Determine the (X, Y) coordinate at the center of the cell enclosing the given text.  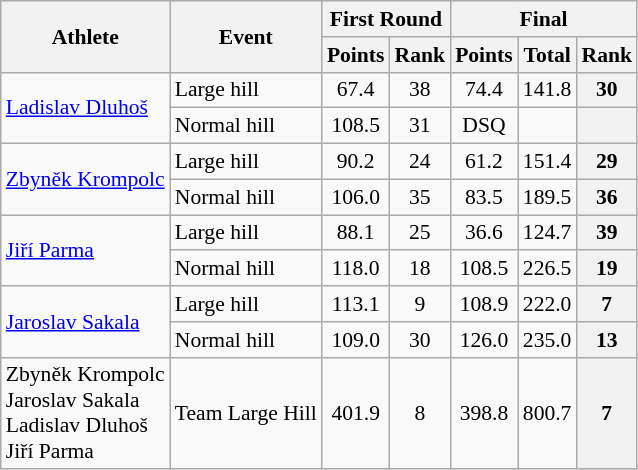
38 (420, 90)
18 (420, 269)
13 (606, 340)
83.5 (484, 197)
Jaroslav Sakala (86, 322)
108.9 (484, 304)
88.1 (356, 233)
DSQ (484, 126)
9 (420, 304)
401.9 (356, 413)
39 (606, 233)
124.7 (548, 233)
Total (548, 55)
36.6 (484, 233)
24 (420, 162)
29 (606, 162)
Athlete (86, 36)
151.4 (548, 162)
19 (606, 269)
106.0 (356, 197)
35 (420, 197)
First Round (386, 19)
398.8 (484, 413)
126.0 (484, 340)
Event (246, 36)
Zbyněk Krompolc (86, 180)
Team Large Hill (246, 413)
31 (420, 126)
Zbyněk KrompolcJaroslav SakalaLadislav DluhošJiří Parma (86, 413)
25 (420, 233)
8 (420, 413)
Jiří Parma (86, 250)
Final (544, 19)
226.5 (548, 269)
800.7 (548, 413)
189.5 (548, 197)
222.0 (548, 304)
74.4 (484, 90)
67.4 (356, 90)
141.8 (548, 90)
109.0 (356, 340)
118.0 (356, 269)
61.2 (484, 162)
90.2 (356, 162)
113.1 (356, 304)
Ladislav Dluhoš (86, 108)
235.0 (548, 340)
36 (606, 197)
